Identify which cell holds the provided text, then report its [X, Y] central coordinate. 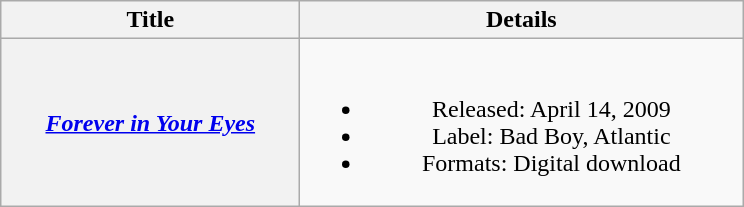
Details [522, 20]
Released: April 14, 2009Label: Bad Boy, AtlanticFormats: Digital download [522, 122]
Title [150, 20]
Forever in Your Eyes [150, 122]
